Pinpoint the cell where the given text exists, returning its (x, y) midpoint coordinate. 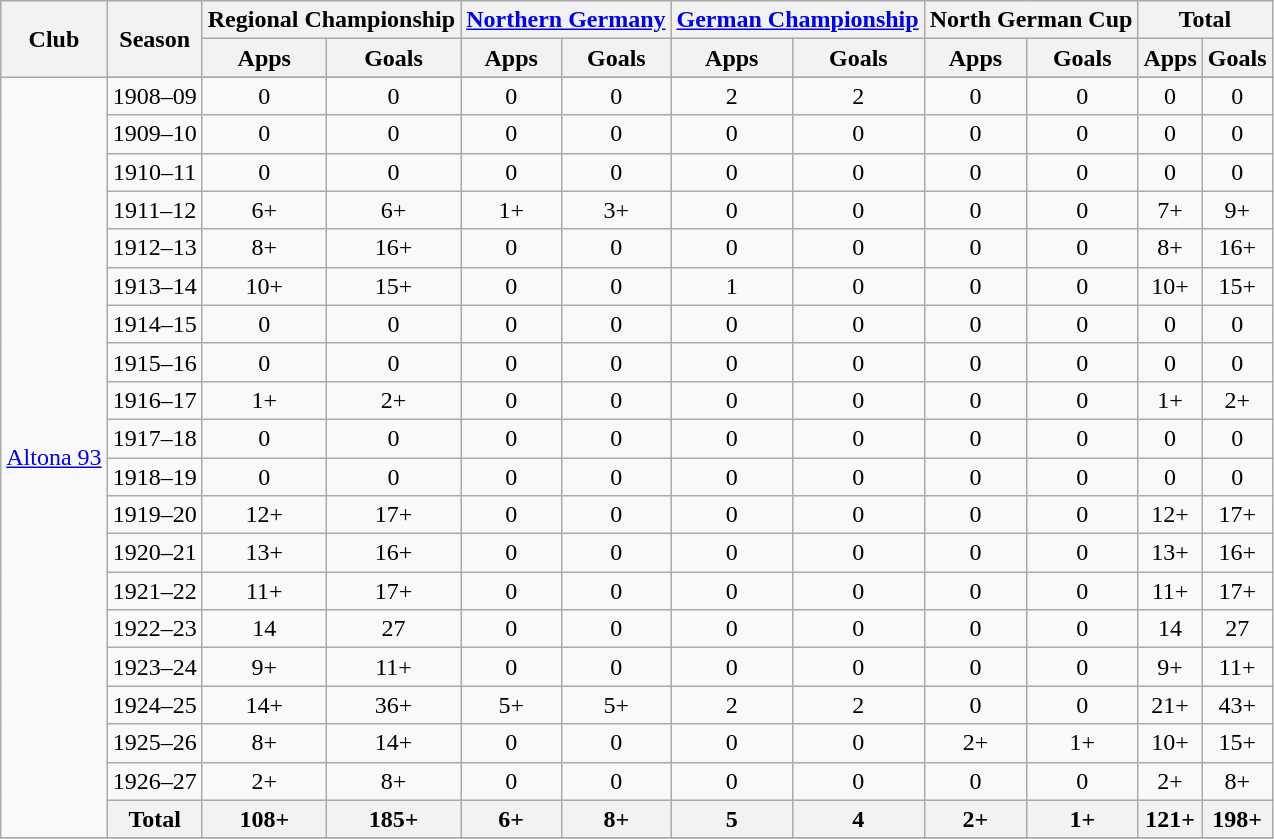
1915–16 (154, 362)
Northern Germany (566, 20)
1923–24 (154, 667)
43+ (1237, 705)
German Championship (798, 20)
5 (732, 819)
185+ (393, 819)
1910–11 (154, 172)
1925–26 (154, 743)
1908–09 (154, 96)
1914–15 (154, 324)
4 (859, 819)
1926–27 (154, 781)
Season (154, 39)
21+ (1170, 705)
North German Cup (1031, 20)
1921–22 (154, 591)
1922–23 (154, 629)
Regional Championship (331, 20)
1 (732, 286)
Club (54, 39)
108+ (264, 819)
36+ (393, 705)
7+ (1170, 210)
198+ (1237, 819)
1911–12 (154, 210)
1919–20 (154, 515)
1920–21 (154, 553)
1918–19 (154, 477)
1924–25 (154, 705)
1909–10 (154, 134)
Altona 93 (54, 458)
3+ (616, 210)
121+ (1170, 819)
1916–17 (154, 400)
1912–13 (154, 248)
1913–14 (154, 286)
1917–18 (154, 438)
